Extract the (X, Y) coordinate from the center of the cell holding the provided text.  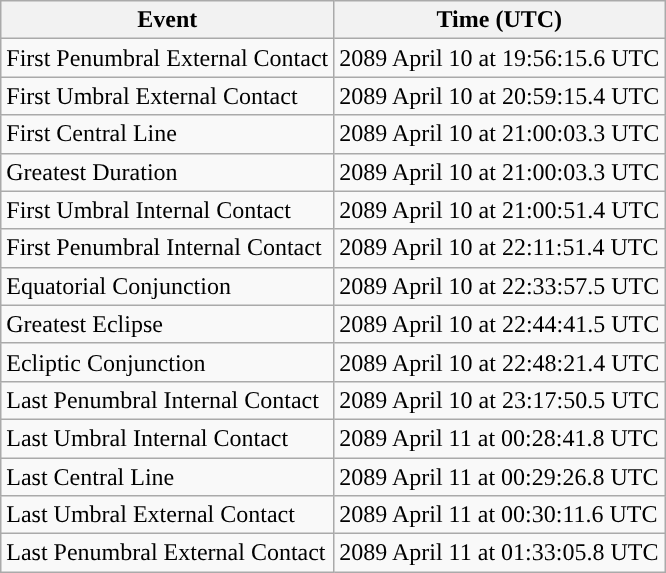
First Penumbral External Contact (168, 58)
2089 April 11 at 00:29:26.8 UTC (500, 477)
2089 April 10 at 21:00:51.4 UTC (500, 210)
Time (UTC) (500, 20)
Ecliptic Conjunction (168, 362)
2089 April 11 at 00:30:11.6 UTC (500, 515)
2089 April 10 at 22:44:41.5 UTC (500, 324)
2089 April 10 at 19:56:15.6 UTC (500, 58)
Event (168, 20)
Last Penumbral External Contact (168, 553)
2089 April 11 at 01:33:05.8 UTC (500, 553)
2089 April 11 at 00:28:41.8 UTC (500, 438)
2089 April 10 at 22:11:51.4 UTC (500, 248)
2089 April 10 at 22:48:21.4 UTC (500, 362)
First Umbral External Contact (168, 96)
2089 April 10 at 22:33:57.5 UTC (500, 286)
Last Umbral Internal Contact (168, 438)
Equatorial Conjunction (168, 286)
Last Central Line (168, 477)
Greatest Duration (168, 172)
2089 April 10 at 20:59:15.4 UTC (500, 96)
Last Penumbral Internal Contact (168, 400)
First Penumbral Internal Contact (168, 248)
First Central Line (168, 134)
First Umbral Internal Contact (168, 210)
Last Umbral External Contact (168, 515)
2089 April 10 at 23:17:50.5 UTC (500, 400)
Greatest Eclipse (168, 324)
